Return the (x, y) coordinate for the center point of the cell that contains the specified text.  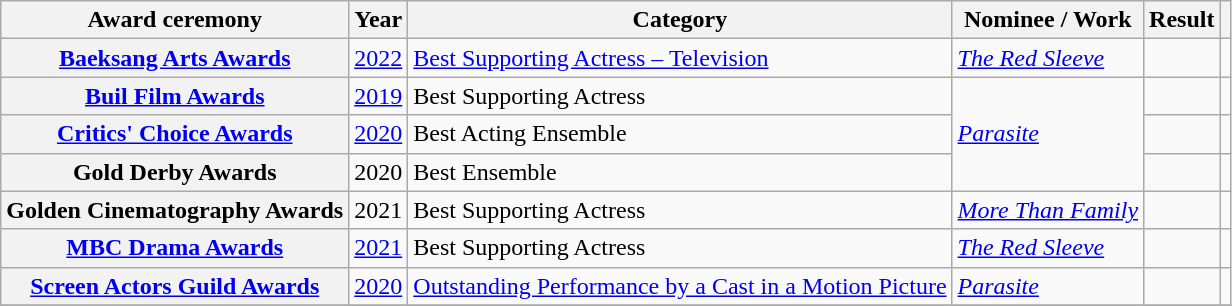
Year (378, 20)
Nominee / Work (1048, 20)
Critics' Choice Awards (175, 134)
Category (680, 20)
Result (1182, 20)
Outstanding Performance by a Cast in a Motion Picture (680, 286)
Baeksang Arts Awards (175, 58)
Gold Derby Awards (175, 172)
Golden Cinematography Awards (175, 210)
Buil Film Awards (175, 96)
2022 (378, 58)
Award ceremony (175, 20)
More Than Family (1048, 210)
2019 (378, 96)
Best Acting Ensemble (680, 134)
Best Supporting Actress – Television (680, 58)
Screen Actors Guild Awards (175, 286)
MBC Drama Awards (175, 248)
Best Ensemble (680, 172)
